Output the (x, y) coordinate of the center of the cell containing the given text.  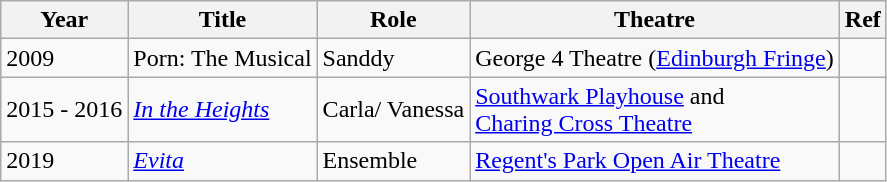
Carla/ Vanessa (394, 110)
2019 (64, 161)
2009 (64, 58)
Year (64, 20)
In the Heights (222, 110)
Title (222, 20)
2015 - 2016 (64, 110)
Ensemble (394, 161)
Theatre (655, 20)
Regent's Park Open Air Theatre (655, 161)
Sanddy (394, 58)
Role (394, 20)
Southwark Playhouse andCharing Cross Theatre (655, 110)
George 4 Theatre (Edinburgh Fringe) (655, 58)
Ref (862, 20)
Evita (222, 161)
Porn: The Musical (222, 58)
